Identify which cell holds the provided text, then report its [X, Y] central coordinate. 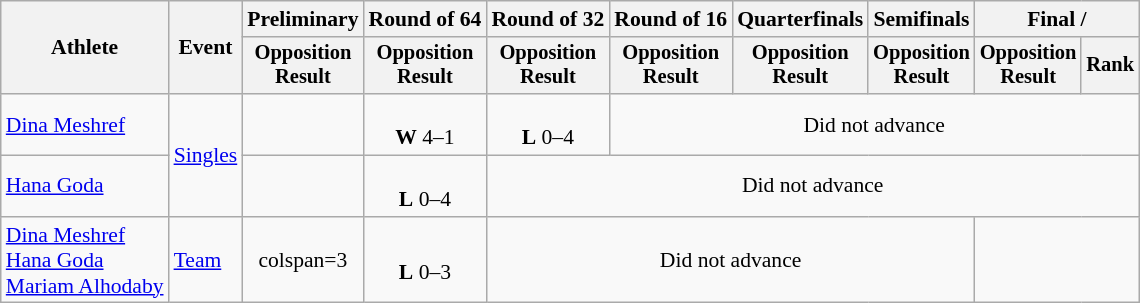
Quarterfinals [800, 19]
Semifinals [922, 19]
Hana Goda [85, 186]
Dina Meshref [85, 124]
Preliminary [302, 19]
Round of 16 [670, 19]
Event [206, 48]
Rank [1110, 66]
Round of 32 [548, 19]
Round of 64 [426, 19]
Singles [206, 155]
Athlete [85, 48]
W 4–1 [426, 124]
Final / [1057, 19]
